Pinpoint the cell where the given text exists, returning its (x, y) midpoint coordinate. 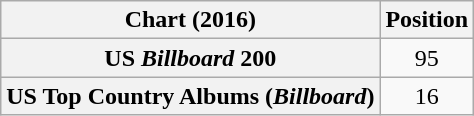
95 (427, 58)
Position (427, 20)
16 (427, 96)
US Top Country Albums (Billboard) (190, 96)
Chart (2016) (190, 20)
US Billboard 200 (190, 58)
